Find where the given text appears and provide that cell's center as [X, Y] coordinate. 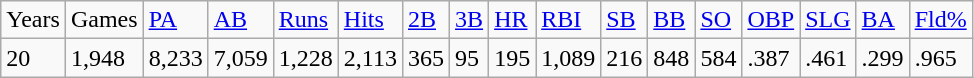
848 [672, 58]
584 [718, 58]
Fld% [940, 20]
2B [426, 20]
AB [240, 20]
1,089 [568, 58]
95 [470, 58]
1,228 [306, 58]
1,948 [104, 58]
2,113 [370, 58]
Years [34, 20]
PA [176, 20]
BA [882, 20]
RBI [568, 20]
3B [470, 20]
OBP [771, 20]
20 [34, 58]
SLG [828, 20]
216 [624, 58]
SO [718, 20]
Games [104, 20]
.461 [828, 58]
HR [512, 20]
Hits [370, 20]
8,233 [176, 58]
SB [624, 20]
BB [672, 20]
Runs [306, 20]
195 [512, 58]
.387 [771, 58]
7,059 [240, 58]
.965 [940, 58]
.299 [882, 58]
365 [426, 58]
